Search for the cell housing the specified text and yield its [X, Y] center coordinate. 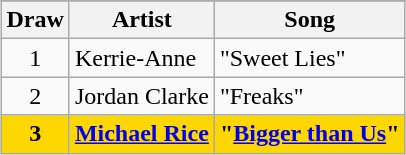
Draw [35, 20]
Kerrie-Anne [142, 58]
1 [35, 58]
2 [35, 96]
"Bigger than Us" [310, 134]
Jordan Clarke [142, 96]
Michael Rice [142, 134]
"Sweet Lies" [310, 58]
Artist [142, 20]
"Freaks" [310, 96]
Song [310, 20]
3 [35, 134]
